Output the [X, Y] coordinate of the center of the cell containing the given text.  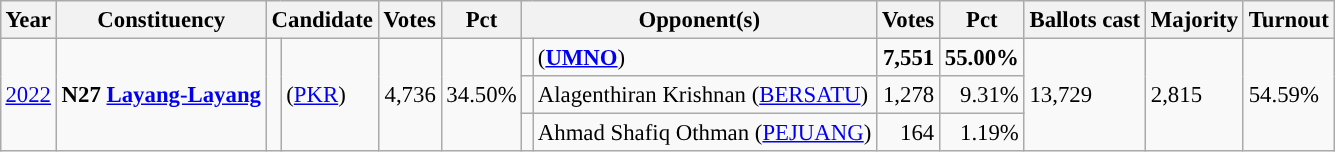
Alagenthiran Krishnan (BERSATU) [704, 95]
Constituency [161, 20]
(UMNO) [704, 57]
Ballots cast [1084, 20]
55.00% [982, 57]
Opponent(s) [700, 20]
Candidate [322, 20]
13,729 [1084, 94]
164 [908, 133]
1.19% [982, 133]
2022 [28, 94]
9.31% [982, 95]
Year [28, 20]
54.59% [1288, 94]
1,278 [908, 95]
4,736 [410, 94]
Majority [1194, 20]
N27 Layang-Layang [161, 94]
7,551 [908, 57]
2,815 [1194, 94]
(PKR) [330, 94]
Ahmad Shafiq Othman (PEJUANG) [704, 133]
34.50% [482, 94]
Turnout [1288, 20]
